Capture the cell that displays the provided text and extract its (x, y) central coordinate. 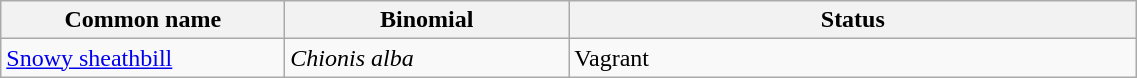
Binomial (427, 20)
Chionis alba (427, 58)
Snowy sheathbill (143, 58)
Common name (143, 20)
Status (853, 20)
Vagrant (853, 58)
